Return (X, Y) of the center of cell containing provided text 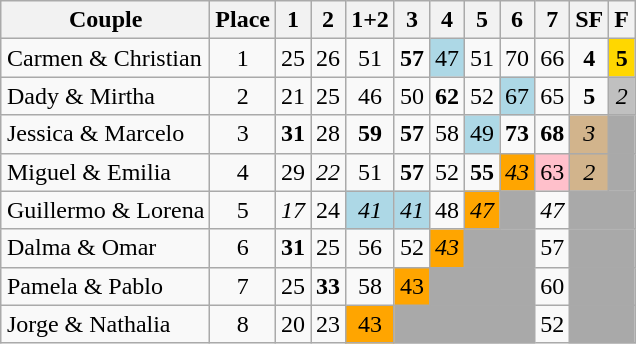
Couple (105, 20)
Dalma & Omar (105, 248)
22 (328, 172)
Guillermo & Lorena (105, 210)
Jorge & Nathalia (105, 324)
Miguel & Emilia (105, 172)
46 (370, 96)
23 (328, 324)
50 (412, 96)
8 (243, 324)
24 (328, 210)
Place (243, 20)
20 (294, 324)
66 (552, 58)
70 (518, 58)
Carmen & Christian (105, 58)
60 (552, 286)
62 (446, 96)
73 (518, 134)
33 (328, 286)
Dady & Mirtha (105, 96)
Jessica & Marcelo (105, 134)
F (622, 20)
48 (446, 210)
21 (294, 96)
59 (370, 134)
56 (370, 248)
67 (518, 96)
55 (482, 172)
63 (552, 172)
68 (552, 134)
49 (482, 134)
29 (294, 172)
SF (590, 20)
17 (294, 210)
26 (328, 58)
28 (328, 134)
Pamela & Pablo (105, 286)
65 (552, 96)
1+2 (370, 20)
